Detect which cell encompasses the target text, then output its (x, y) center coordinate. 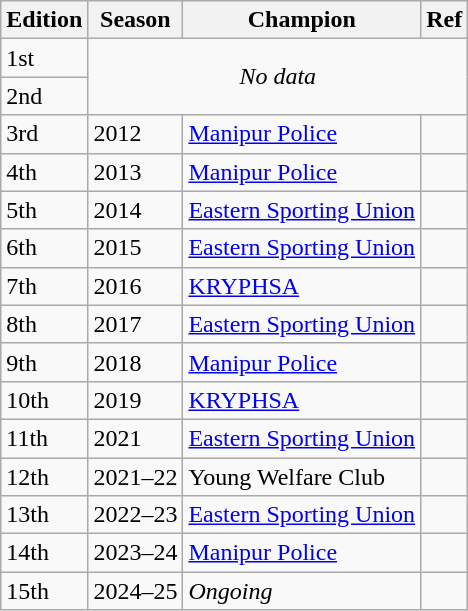
2014 (136, 210)
2022–23 (136, 515)
9th (44, 362)
2015 (136, 248)
6th (44, 248)
2nd (44, 96)
10th (44, 400)
Champion (302, 20)
5th (44, 210)
No data (278, 77)
Season (136, 20)
Ref (444, 20)
1st (44, 58)
2021 (136, 438)
2017 (136, 324)
8th (44, 324)
7th (44, 286)
2021–22 (136, 477)
11th (44, 438)
12th (44, 477)
2012 (136, 134)
2013 (136, 172)
Ongoing (302, 591)
Young Welfare Club (302, 477)
15th (44, 591)
2016 (136, 286)
2019 (136, 400)
2023–24 (136, 553)
14th (44, 553)
2024–25 (136, 591)
Edition (44, 20)
3rd (44, 134)
4th (44, 172)
13th (44, 515)
2018 (136, 362)
